Find where the given text appears and provide that cell's center as [x, y] coordinate. 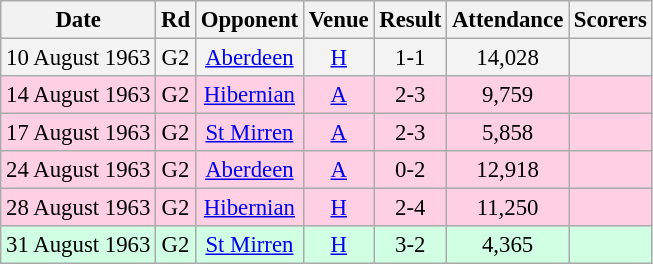
24 August 1963 [78, 170]
28 August 1963 [78, 208]
11,250 [508, 208]
10 August 1963 [78, 58]
3-2 [410, 245]
Rd [176, 20]
5,858 [508, 133]
0-2 [410, 170]
Venue [338, 20]
2-4 [410, 208]
31 August 1963 [78, 245]
Attendance [508, 20]
Scorers [611, 20]
14 August 1963 [78, 95]
Result [410, 20]
12,918 [508, 170]
14,028 [508, 58]
9,759 [508, 95]
17 August 1963 [78, 133]
4,365 [508, 245]
1-1 [410, 58]
Opponent [249, 20]
Date [78, 20]
